From the cell containing the given text, extract its center point as [x, y] coordinate. 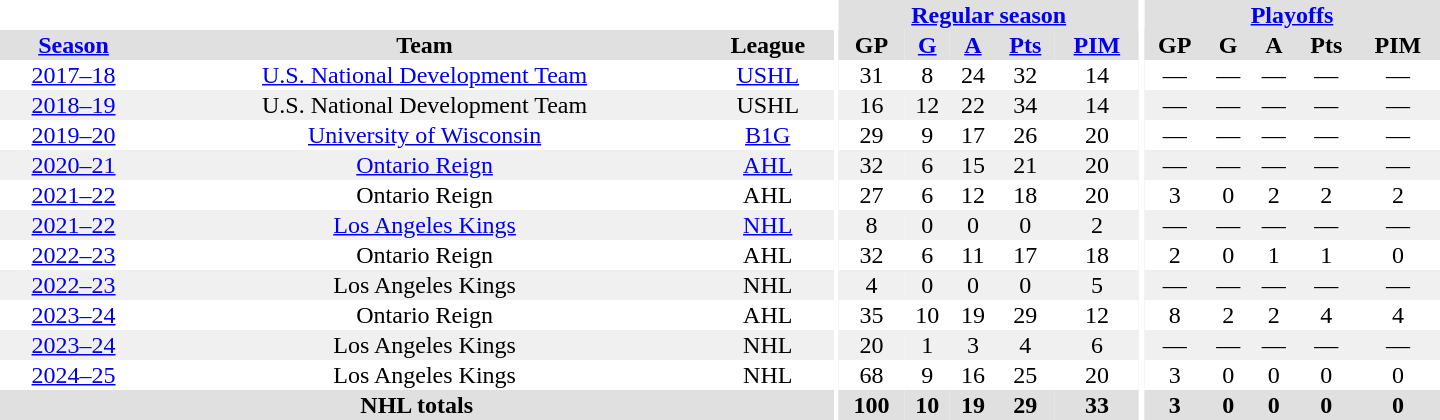
Season [74, 45]
68 [871, 375]
27 [871, 195]
2018–19 [74, 105]
League [768, 45]
University of Wisconsin [424, 135]
24 [973, 75]
Team [424, 45]
31 [871, 75]
100 [871, 405]
21 [1026, 165]
2020–21 [74, 165]
11 [973, 255]
B1G [768, 135]
22 [973, 105]
26 [1026, 135]
Regular season [988, 15]
NHL totals [416, 405]
Playoffs [1292, 15]
35 [871, 315]
2017–18 [74, 75]
15 [973, 165]
25 [1026, 375]
5 [1097, 285]
2019–20 [74, 135]
34 [1026, 105]
33 [1097, 405]
2024–25 [74, 375]
